Return (X, Y) of the center of cell containing provided text 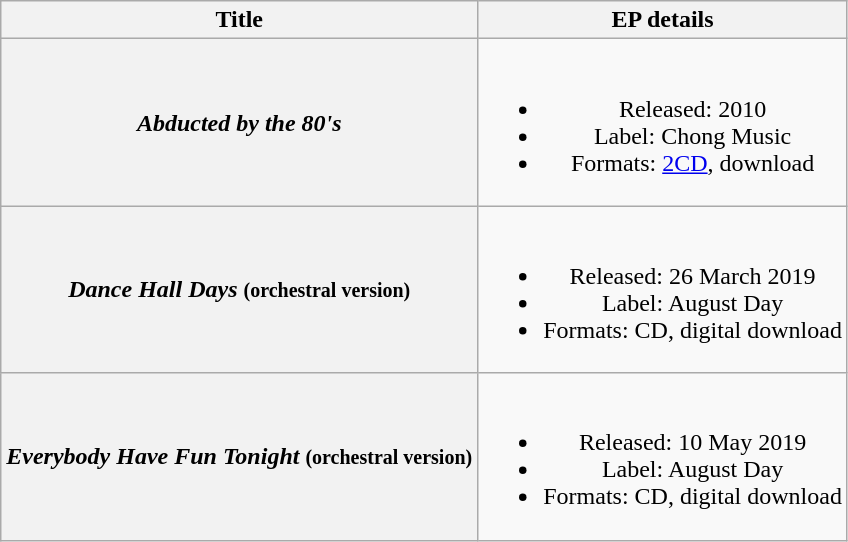
Abducted by the 80's (240, 122)
Title (240, 20)
EP details (663, 20)
Everybody Have Fun Tonight (orchestral version) (240, 456)
Dance Hall Days (orchestral version) (240, 290)
Released: 10 May 2019Label: August DayFormats: CD, digital download (663, 456)
Released: 26 March 2019Label: August DayFormats: CD, digital download (663, 290)
Released: 2010Label: Chong MusicFormats: 2CD, download (663, 122)
